Output the [X, Y] coordinate of the center of the cell containing the given text.  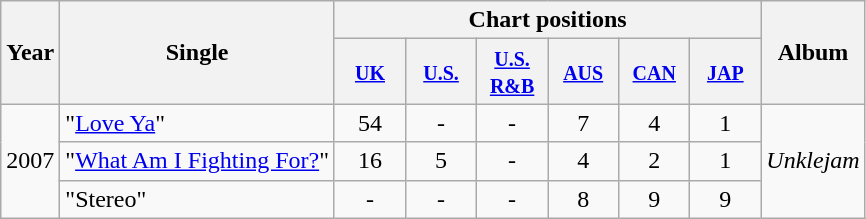
54 [370, 123]
"What Am I Fighting For?" [198, 161]
"Love Ya" [198, 123]
CAN [654, 72]
8 [584, 199]
7 [584, 123]
Year [30, 52]
AUS [584, 72]
U.S. R&B [512, 72]
JAP [726, 72]
2007 [30, 161]
UK [370, 72]
16 [370, 161]
Unklejam [813, 161]
5 [442, 161]
"Stereo" [198, 199]
U.S. [442, 72]
2 [654, 161]
Single [198, 52]
Chart positions [547, 20]
Album [813, 52]
